Search for the cell housing the specified text and yield its [X, Y] center coordinate. 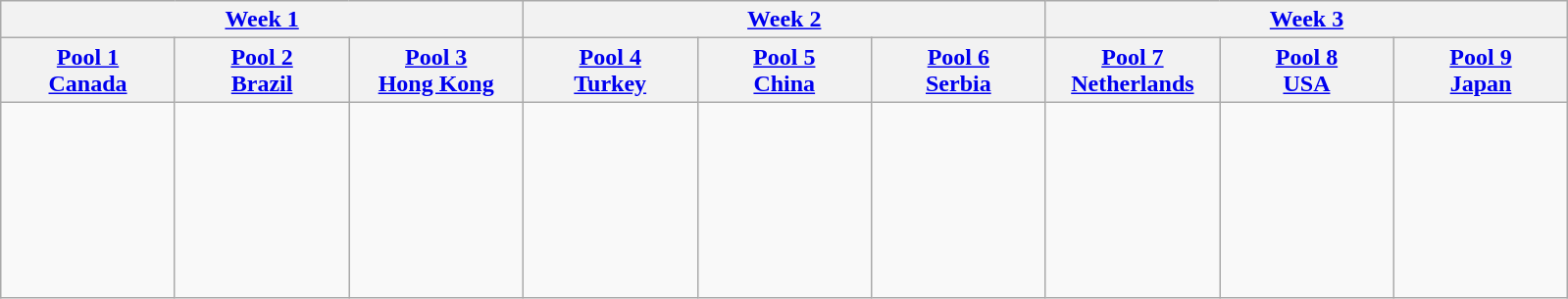
Pool 8USA [1307, 71]
Pool 2Brazil [262, 71]
Week 3 [1306, 20]
Pool 6Serbia [959, 71]
Week 2 [784, 20]
Week 1 [263, 20]
Pool 3Hong Kong [436, 71]
Pool 4Turkey [610, 71]
Pool 9Japan [1481, 71]
Pool 1Canada [88, 71]
Pool 5China [784, 71]
Pool 7Netherlands [1133, 71]
